Pinpoint the cell where the given text exists, returning its (X, Y) midpoint coordinate. 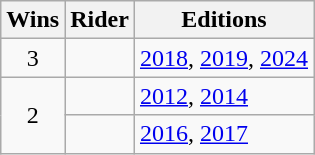
Rider (100, 20)
2018, 2019, 2024 (224, 58)
3 (33, 58)
2 (33, 115)
2016, 2017 (224, 134)
2012, 2014 (224, 96)
Wins (33, 20)
Editions (224, 20)
